Extract the [x, y] coordinate from the center of the cell holding the provided text.  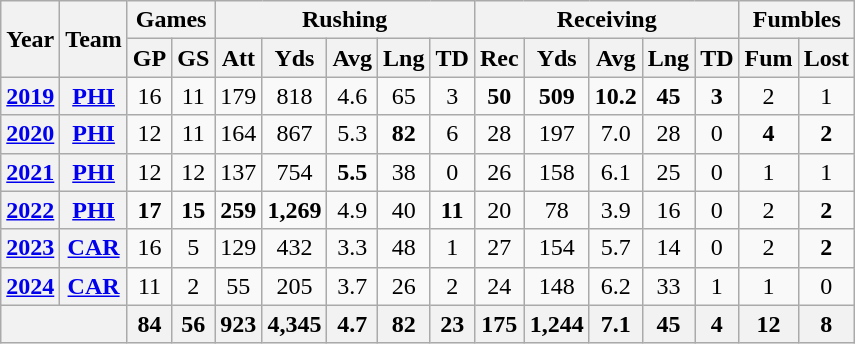
56 [194, 324]
50 [499, 96]
20 [499, 210]
24 [499, 286]
Lost [826, 58]
Fum [768, 58]
5.3 [352, 134]
4.7 [352, 324]
27 [499, 248]
23 [452, 324]
Games [170, 20]
55 [238, 286]
15 [194, 210]
14 [668, 248]
818 [294, 96]
40 [404, 210]
197 [556, 134]
2022 [30, 210]
179 [238, 96]
Year [30, 39]
754 [294, 172]
GP [149, 58]
6 [452, 134]
Fumbles [796, 20]
158 [556, 172]
65 [404, 96]
432 [294, 248]
48 [404, 248]
2020 [30, 134]
867 [294, 134]
4,345 [294, 324]
148 [556, 286]
2024 [30, 286]
84 [149, 324]
175 [499, 324]
Receiving [606, 20]
25 [668, 172]
Rushing [345, 20]
1,244 [556, 324]
5.7 [616, 248]
78 [556, 210]
164 [238, 134]
3.9 [616, 210]
38 [404, 172]
137 [238, 172]
17 [149, 210]
GS [194, 58]
7.0 [616, 134]
Team [94, 39]
7.1 [616, 324]
3.3 [352, 248]
33 [668, 286]
5.5 [352, 172]
259 [238, 210]
509 [556, 96]
3.7 [352, 286]
2021 [30, 172]
4.6 [352, 96]
4.9 [352, 210]
Rec [499, 58]
10.2 [616, 96]
154 [556, 248]
205 [294, 286]
Att [238, 58]
5 [194, 248]
1,269 [294, 210]
6.1 [616, 172]
8 [826, 324]
2023 [30, 248]
2019 [30, 96]
6.2 [616, 286]
129 [238, 248]
923 [238, 324]
